Identify which cell holds the provided text, then report its [x, y] central coordinate. 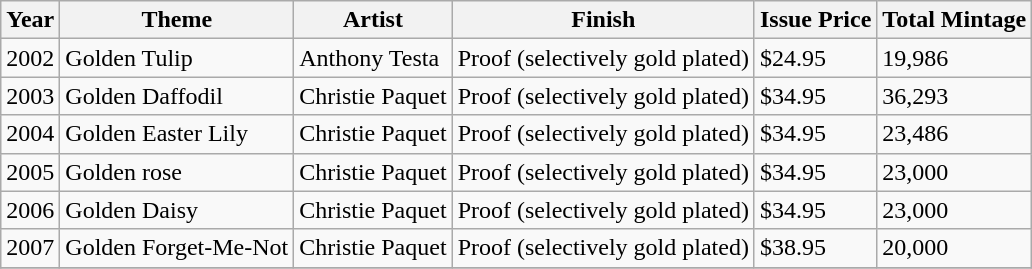
Golden Daffodil [177, 96]
Year [30, 20]
Golden Daisy [177, 210]
Golden rose [177, 172]
Golden Tulip [177, 58]
20,000 [954, 248]
Theme [177, 20]
2004 [30, 134]
Artist [373, 20]
2007 [30, 248]
2002 [30, 58]
36,293 [954, 96]
19,986 [954, 58]
23,486 [954, 134]
2003 [30, 96]
Anthony Testa [373, 58]
Golden Easter Lily [177, 134]
2005 [30, 172]
Golden Forget-Me-Not [177, 248]
Issue Price [815, 20]
Total Mintage [954, 20]
$24.95 [815, 58]
2006 [30, 210]
$38.95 [815, 248]
Finish [603, 20]
